Capture the cell that displays the provided text and extract its (x, y) central coordinate. 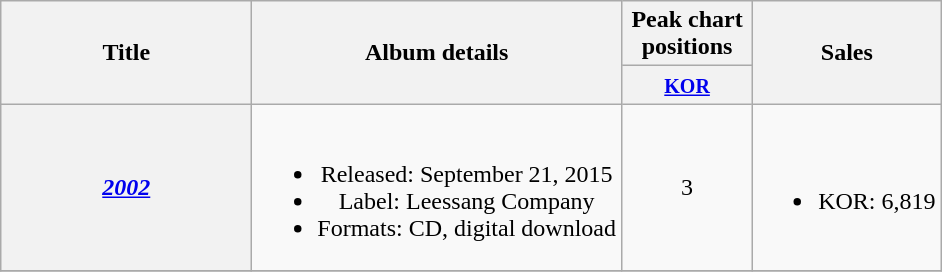
KOR: 6,819 (847, 188)
3 (688, 188)
Released: September 21, 2015Label: Leessang CompanyFormats: CD, digital download (437, 188)
Album details (437, 52)
Peak chart positions (688, 34)
Sales (847, 52)
KOR (688, 85)
Title (126, 52)
2002 (126, 188)
